Detect which cell encompasses the target text, then output its (x, y) center coordinate. 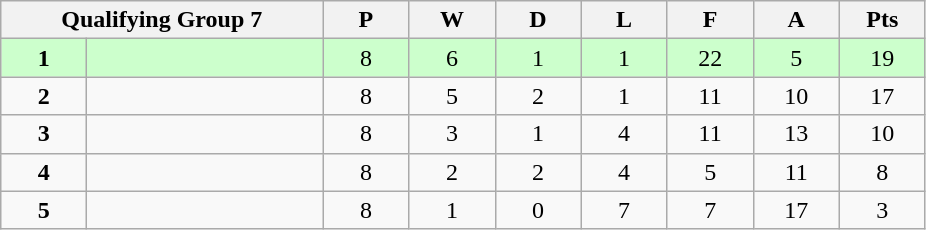
Pts (882, 20)
6 (452, 58)
D (538, 20)
L (624, 20)
13 (796, 134)
0 (538, 210)
19 (882, 58)
Qualifying Group 7 (162, 20)
P (366, 20)
F (710, 20)
A (796, 20)
W (452, 20)
22 (710, 58)
